Return (X, Y) of the center of cell containing provided text 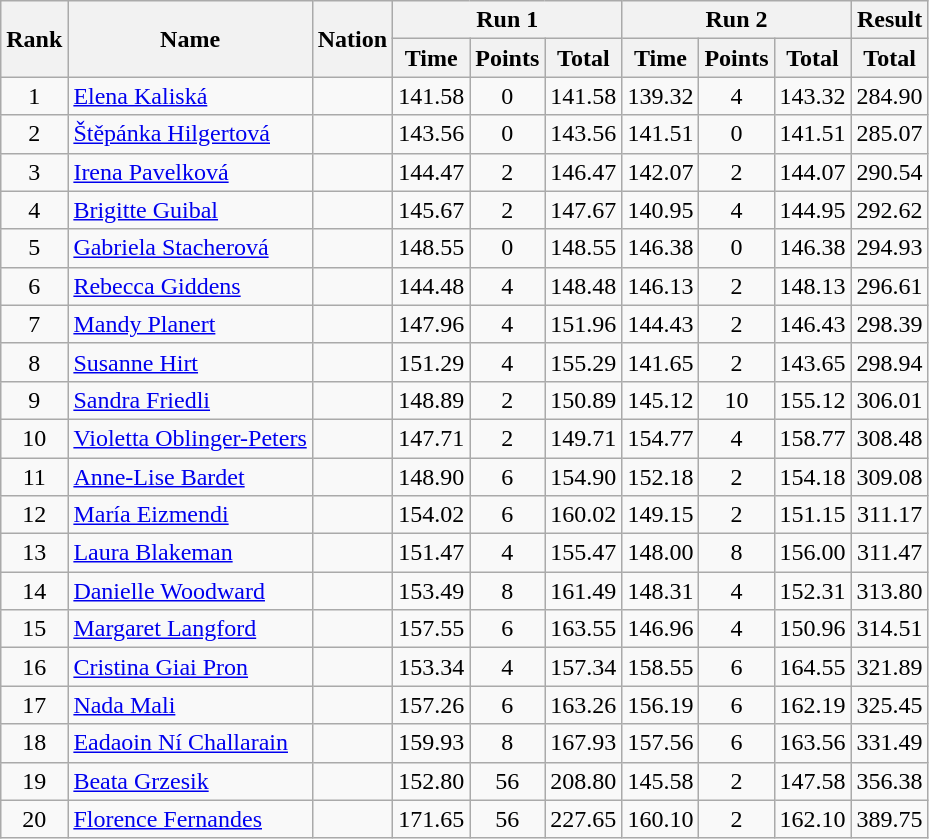
Eadaoin Ní Challarain (190, 743)
160.02 (584, 515)
144.07 (812, 172)
158.55 (660, 667)
155.47 (584, 553)
Laura Blakeman (190, 553)
139.32 (660, 96)
145.58 (660, 781)
163.26 (584, 705)
284.90 (890, 96)
151.47 (432, 553)
156.19 (660, 705)
148.48 (584, 286)
154.18 (812, 477)
144.47 (432, 172)
389.75 (890, 819)
19 (34, 781)
7 (34, 324)
Florence Fernandes (190, 819)
144.43 (660, 324)
9 (34, 400)
314.51 (890, 629)
16 (34, 667)
309.08 (890, 477)
145.67 (432, 210)
325.45 (890, 705)
Susanne Hirt (190, 362)
142.07 (660, 172)
141.65 (660, 362)
208.80 (584, 781)
155.29 (584, 362)
294.93 (890, 248)
151.96 (584, 324)
Rank (34, 39)
Name (190, 39)
Run 1 (508, 20)
296.61 (890, 286)
Rebecca Giddens (190, 286)
292.62 (890, 210)
144.48 (432, 286)
15 (34, 629)
152.80 (432, 781)
147.67 (584, 210)
Anne-Lise Bardet (190, 477)
148.00 (660, 553)
Cristina Giai Pron (190, 667)
321.89 (890, 667)
156.00 (812, 553)
Beata Grzesik (190, 781)
298.39 (890, 324)
150.89 (584, 400)
Elena Kaliská (190, 96)
162.19 (812, 705)
144.95 (812, 210)
149.71 (584, 438)
146.96 (660, 629)
306.01 (890, 400)
154.02 (432, 515)
María Eizmendi (190, 515)
150.96 (812, 629)
148.31 (660, 591)
Nation (352, 39)
152.31 (812, 591)
157.34 (584, 667)
157.55 (432, 629)
164.55 (812, 667)
5 (34, 248)
Margaret Langford (190, 629)
158.77 (812, 438)
143.65 (812, 362)
Sandra Friedli (190, 400)
12 (34, 515)
146.47 (584, 172)
160.10 (660, 819)
Štěpánka Hilgertová (190, 134)
157.26 (432, 705)
148.89 (432, 400)
14 (34, 591)
140.95 (660, 210)
285.07 (890, 134)
147.58 (812, 781)
151.15 (812, 515)
149.15 (660, 515)
152.18 (660, 477)
Nada Mali (190, 705)
Brigitte Guibal (190, 210)
356.38 (890, 781)
161.49 (584, 591)
290.54 (890, 172)
153.49 (432, 591)
Result (890, 20)
151.29 (432, 362)
143.32 (812, 96)
Violetta Oblinger-Peters (190, 438)
298.94 (890, 362)
Mandy Planert (190, 324)
159.93 (432, 743)
145.12 (660, 400)
1 (34, 96)
11 (34, 477)
13 (34, 553)
163.56 (812, 743)
Irena Pavelková (190, 172)
146.13 (660, 286)
331.49 (890, 743)
Gabriela Stacherová (190, 248)
153.34 (432, 667)
18 (34, 743)
313.80 (890, 591)
311.47 (890, 553)
148.13 (812, 286)
157.56 (660, 743)
Run 2 (736, 20)
227.65 (584, 819)
154.77 (660, 438)
147.96 (432, 324)
167.93 (584, 743)
308.48 (890, 438)
155.12 (812, 400)
163.55 (584, 629)
311.17 (890, 515)
147.71 (432, 438)
154.90 (584, 477)
146.43 (812, 324)
162.10 (812, 819)
3 (34, 172)
171.65 (432, 819)
Danielle Woodward (190, 591)
17 (34, 705)
20 (34, 819)
148.90 (432, 477)
